Determine the (X, Y) coordinate at the center of the cell enclosing the given text.  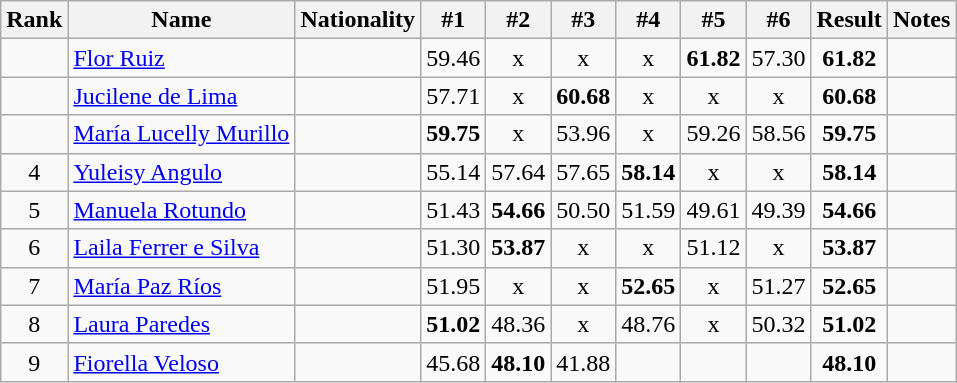
49.61 (714, 210)
45.68 (454, 362)
Manuela Rotundo (182, 210)
#3 (584, 20)
Laila Ferrer e Silva (182, 248)
María Paz Ríos (182, 286)
6 (34, 248)
51.43 (454, 210)
51.12 (714, 248)
#5 (714, 20)
57.65 (584, 172)
#1 (454, 20)
Flor Ruiz (182, 58)
51.27 (778, 286)
41.88 (584, 362)
48.76 (648, 324)
51.95 (454, 286)
49.39 (778, 210)
59.26 (714, 134)
#2 (518, 20)
Name (182, 20)
4 (34, 172)
58.56 (778, 134)
9 (34, 362)
5 (34, 210)
51.59 (648, 210)
50.32 (778, 324)
Rank (34, 20)
57.64 (518, 172)
55.14 (454, 172)
8 (34, 324)
Fiorella Veloso (182, 362)
Result (849, 20)
57.30 (778, 58)
51.30 (454, 248)
#4 (648, 20)
Laura Paredes (182, 324)
7 (34, 286)
Nationality (358, 20)
María Lucelly Murillo (182, 134)
Jucilene de Lima (182, 96)
#6 (778, 20)
Notes (921, 20)
57.71 (454, 96)
50.50 (584, 210)
Yuleisy Angulo (182, 172)
48.36 (518, 324)
53.96 (584, 134)
59.46 (454, 58)
